Capture the cell that displays the provided text and extract its [X, Y] central coordinate. 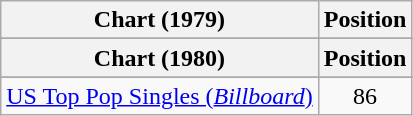
Chart (1979) [160, 20]
US Top Pop Singles (Billboard) [160, 96]
86 [365, 96]
Chart (1980) [160, 58]
